Provide the [X, Y] coordinate of the cell's center where the given text is located.  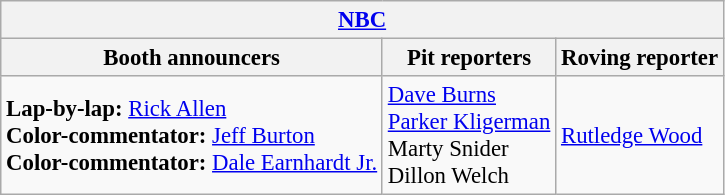
Booth announcers [192, 58]
Lap-by-lap: Rick AllenColor-commentator: Jeff BurtonColor-commentator: Dale Earnhardt Jr. [192, 136]
Dave BurnsParker KligermanMarty SniderDillon Welch [468, 136]
Rutledge Wood [640, 136]
Roving reporter [640, 58]
Pit reporters [468, 58]
NBC [362, 20]
